Search for the cell housing the specified text and yield its (X, Y) center coordinate. 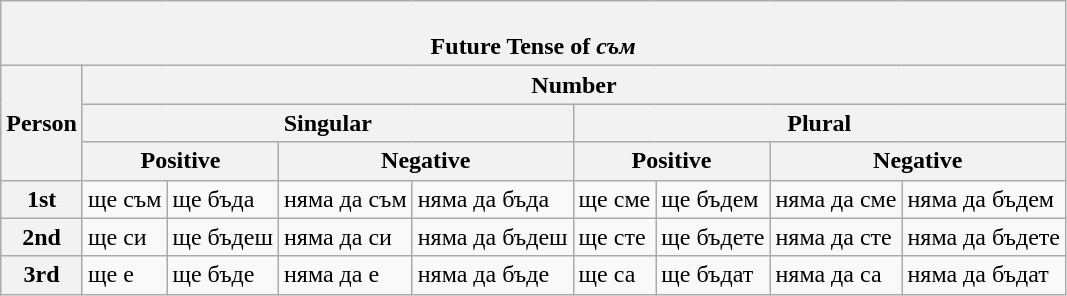
няма да е (345, 275)
ще си (124, 237)
няма да са (836, 275)
ще сме (614, 199)
ще бъдеш (223, 237)
ще бъда (223, 199)
няма да сме (836, 199)
Plural (819, 123)
ще са (614, 275)
няма да си (345, 237)
ще съм (124, 199)
ще бъдем (713, 199)
няма да бъде (492, 275)
няма да бъдеш (492, 237)
няма да съм (345, 199)
Person (42, 123)
ще бъдете (713, 237)
няма да бъда (492, 199)
2nd (42, 237)
Singular (328, 123)
ще бъдат (713, 275)
3rd (42, 275)
ще бъде (223, 275)
ще сте (614, 237)
няма да бъдат (984, 275)
Future Tense of съм (534, 34)
ще е (124, 275)
няма да сте (836, 237)
няма да бъдете (984, 237)
Number (574, 85)
1st (42, 199)
няма да бъдем (984, 199)
